Return the (x, y) coordinate for the center point of the cell that contains the specified text.  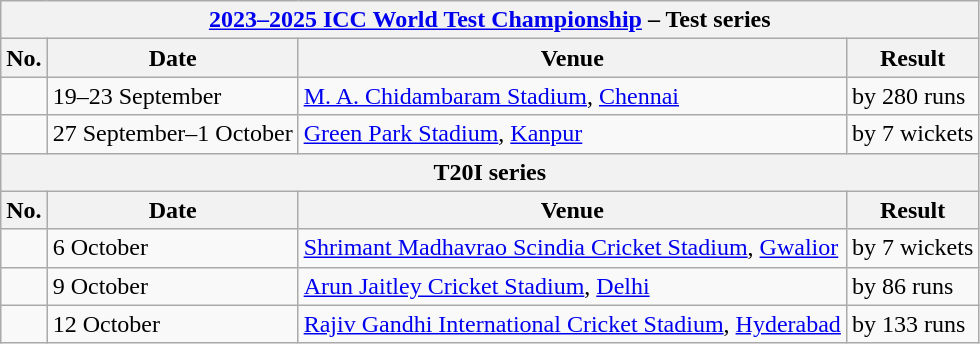
Rajiv Gandhi International Cricket Stadium, Hyderabad (572, 324)
12 October (172, 324)
by 280 runs (912, 96)
19–23 September (172, 96)
2023–2025 ICC World Test Championship – Test series (490, 20)
M. A. Chidambaram Stadium, Chennai (572, 96)
27 September–1 October (172, 134)
Green Park Stadium, Kanpur (572, 134)
Shrimant Madhavrao Scindia Cricket Stadium, Gwalior (572, 248)
6 October (172, 248)
9 October (172, 286)
T20I series (490, 172)
Arun Jaitley Cricket Stadium, Delhi (572, 286)
by 86 runs (912, 286)
by 133 runs (912, 324)
